For the text-containing cell, return its midpoint in (x, y) coordinate format. 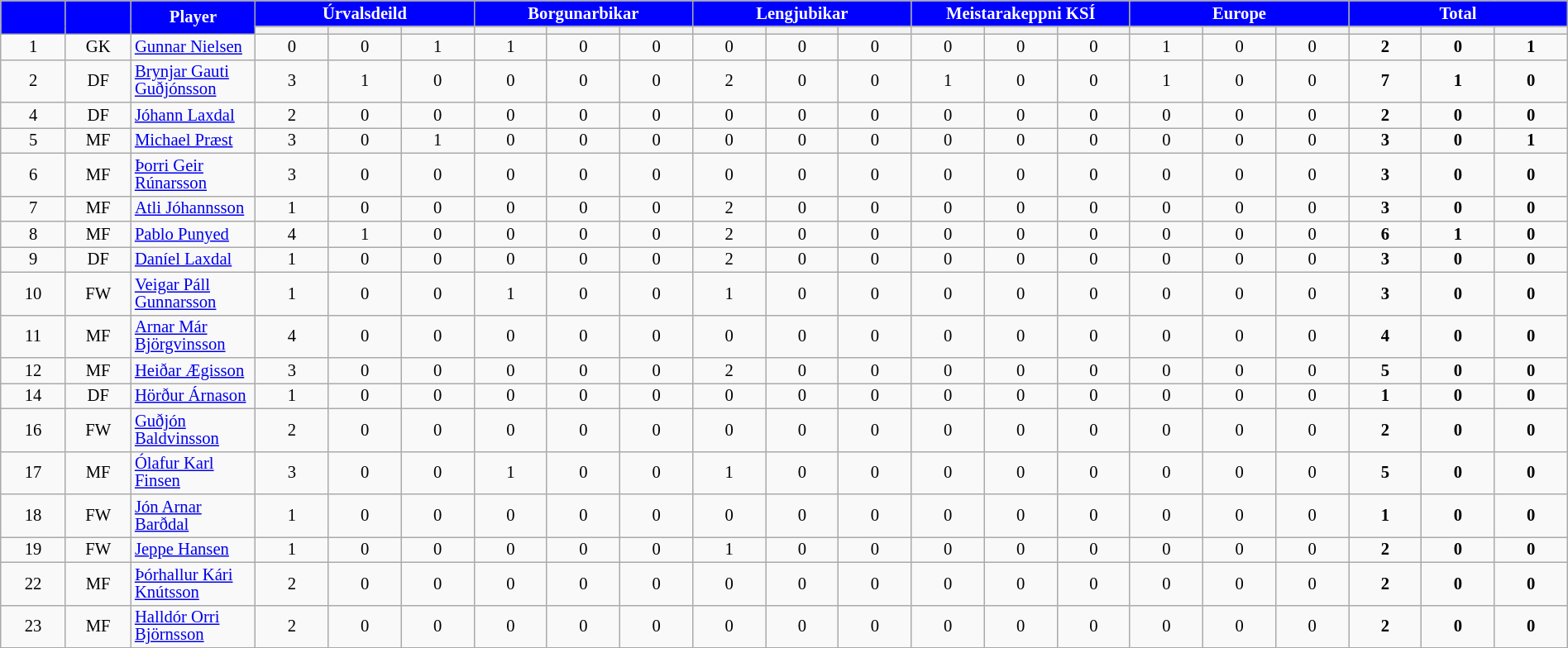
Halldór Orri Björnsson (194, 627)
Úrvalsdeild (365, 13)
14 (33, 395)
8 (33, 235)
17 (33, 473)
Guðjón Baldvinsson (194, 430)
Pablo Punyed (194, 235)
Arnar Már Björgvinsson (194, 336)
10 (33, 293)
12 (33, 370)
Daníel Laxdal (194, 260)
Jón Arnar Barðdal (194, 516)
Michael Præst (194, 141)
Þorri Geir Rúnarsson (194, 174)
22 (33, 584)
Atli Jóhannsson (194, 208)
23 (33, 627)
Borgunarbikar (583, 13)
Player (194, 17)
Meistarakeppni KSÍ (1021, 13)
Jóhann Laxdal (194, 116)
Veigar Páll Gunnarsson (194, 293)
16 (33, 430)
18 (33, 516)
Gunnar Nielsen (194, 46)
19 (33, 549)
Jeppe Hansen (194, 549)
Lengjubikar (802, 13)
Europe (1239, 13)
9 (33, 260)
Brynjar Gauti Guðjónsson (194, 81)
Heiðar Ægisson (194, 370)
11 (33, 336)
GK (98, 46)
Hörður Árnason (194, 395)
Þórhallur Kári Knútsson (194, 584)
Total (1459, 13)
Ólafur Karl Finsen (194, 473)
